Detect which cell encompasses the target text, then output its [X, Y] center coordinate. 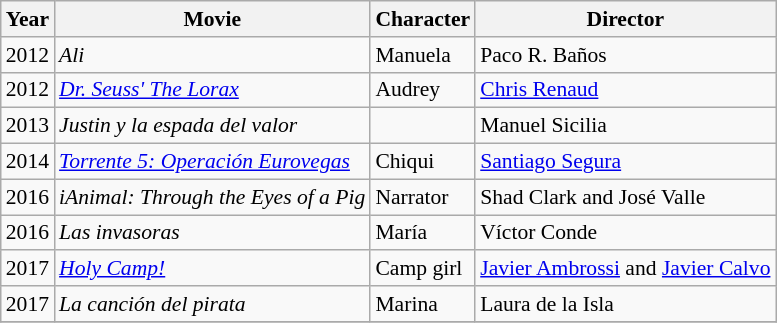
Narrator [422, 197]
2013 [28, 126]
Javier Ambrossi and Javier Calvo [625, 269]
Las invasoras [212, 233]
Chiqui [422, 162]
María [422, 233]
Manuel Sicilia [625, 126]
Ali [212, 55]
Dr. Seuss' The Lorax [212, 90]
Santiago Segura [625, 162]
Year [28, 19]
iAnimal: Through the Eyes of a Pig [212, 197]
Movie [212, 19]
Chris Renaud [625, 90]
Paco R. Baños [625, 55]
Marina [422, 304]
Torrente 5: Operación Eurovegas [212, 162]
Character [422, 19]
Audrey [422, 90]
Shad Clark and José Valle [625, 197]
Manuela [422, 55]
Camp girl [422, 269]
2014 [28, 162]
Holy Camp! [212, 269]
La canción del pirata [212, 304]
Laura de la Isla [625, 304]
Víctor Conde [625, 233]
Director [625, 19]
Justin y la espada del valor [212, 126]
